Extract the [X, Y] coordinate from the center of the cell holding the provided text.  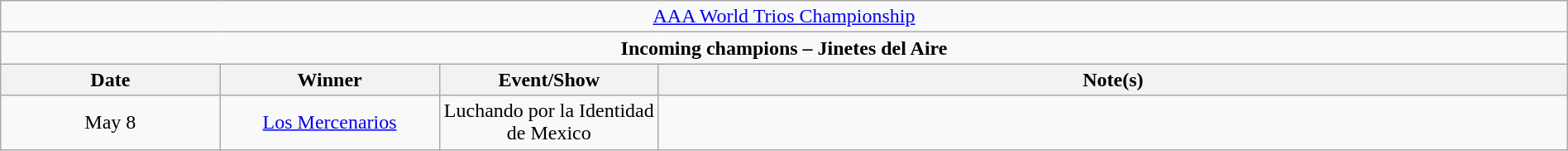
Incoming champions – Jinetes del Aire [784, 48]
Date [111, 80]
Luchando por la Identidad de Mexico [549, 123]
Winner [329, 80]
Event/Show [549, 80]
Note(s) [1113, 80]
May 8 [111, 123]
AAA World Trios Championship [784, 17]
Los Mercenarios [329, 123]
